Output the (X, Y) coordinate of the center of the cell containing the given text.  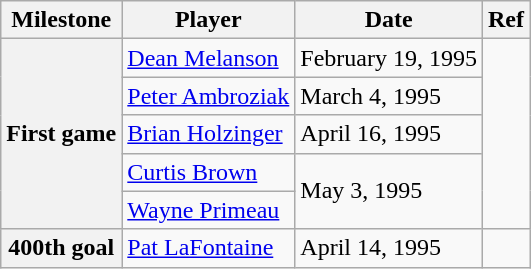
400th goal (62, 248)
April 16, 1995 (389, 134)
Ref (506, 20)
April 14, 1995 (389, 248)
Brian Holzinger (208, 134)
Dean Melanson (208, 58)
Wayne Primeau (208, 210)
Curtis Brown (208, 172)
First game (62, 134)
March 4, 1995 (389, 96)
Player (208, 20)
Milestone (62, 20)
Peter Ambroziak (208, 96)
February 19, 1995 (389, 58)
Pat LaFontaine (208, 248)
Date (389, 20)
May 3, 1995 (389, 191)
